Find where the given text appears and provide that cell's center as [X, Y] coordinate. 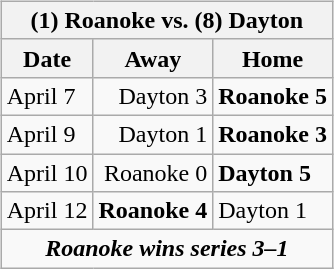
Dayton 3 [153, 96]
April 12 [47, 211]
Roanoke 0 [153, 173]
Away [153, 58]
Roanoke 4 [153, 211]
Roanoke 3 [273, 134]
Roanoke 5 [273, 96]
Home [273, 58]
(1) Roanoke vs. (8) Dayton [166, 20]
April 9 [47, 134]
Dayton 5 [273, 173]
April 7 [47, 96]
Date [47, 58]
April 10 [47, 173]
Roanoke wins series 3–1 [166, 249]
